Find where the given text appears and provide that cell's center as (X, Y) coordinate. 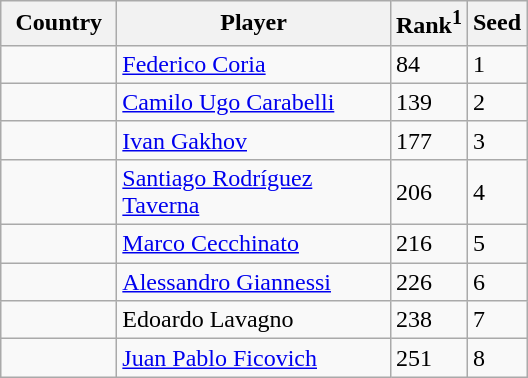
Country (59, 24)
4 (496, 192)
Player (254, 24)
7 (496, 320)
1 (496, 64)
8 (496, 358)
5 (496, 244)
6 (496, 282)
206 (428, 192)
2 (496, 102)
226 (428, 282)
Seed (496, 24)
Ivan Gakhov (254, 140)
3 (496, 140)
216 (428, 244)
251 (428, 358)
177 (428, 140)
Edoardo Lavagno (254, 320)
Federico Coria (254, 64)
238 (428, 320)
Santiago Rodríguez Taverna (254, 192)
Juan Pablo Ficovich (254, 358)
Alessandro Giannessi (254, 282)
Camilo Ugo Carabelli (254, 102)
84 (428, 64)
Marco Cecchinato (254, 244)
139 (428, 102)
Rank1 (428, 24)
